From the cell containing the given text, extract its center point as [X, Y] coordinate. 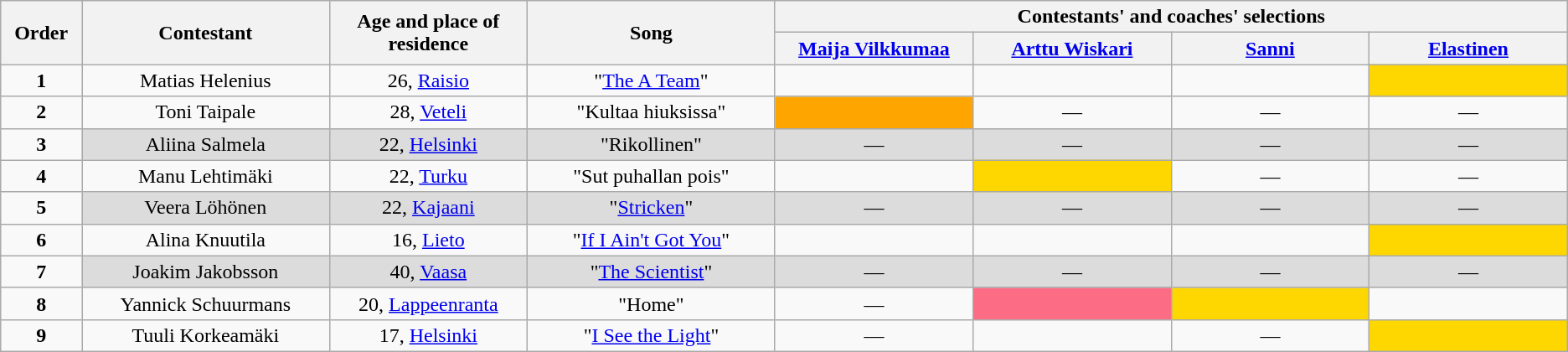
2 [42, 112]
Arttu Wiskari [1072, 49]
"Home" [652, 303]
Aliina Salmela [206, 144]
Song [652, 33]
Elastinen [1469, 49]
"Kultaa hiuksissa" [652, 112]
5 [42, 208]
Matias Helenius [206, 80]
Sanni [1270, 49]
"Sut puhallan pois" [652, 176]
Veera Löhönen [206, 208]
"The A Team" [652, 80]
Toni Taipale [206, 112]
Joakim Jakobsson [206, 272]
6 [42, 240]
"I See the Light" [652, 335]
7 [42, 272]
Maija Vilkkumaa [874, 49]
Contestant [206, 33]
"Stricken" [652, 208]
Contestants' and coaches' selections [1171, 17]
"Rikollinen" [652, 144]
"If I Ain't Got You" [652, 240]
9 [42, 335]
Order [42, 33]
28, Veteli [428, 112]
26, Raisio [428, 80]
22, Turku [428, 176]
1 [42, 80]
Alina Knuutila [206, 240]
20, Lappeenranta [428, 303]
8 [42, 303]
Manu Lehtimäki [206, 176]
17, Helsinki [428, 335]
40, Vaasa [428, 272]
4 [42, 176]
Age and place of residence [428, 33]
"The Scientist" [652, 272]
Tuuli Korkeamäki [206, 335]
22, Kajaani [428, 208]
3 [42, 144]
16, Lieto [428, 240]
Yannick Schuurmans [206, 303]
22, Helsinki [428, 144]
